From the cell containing the given text, extract its center point as [x, y] coordinate. 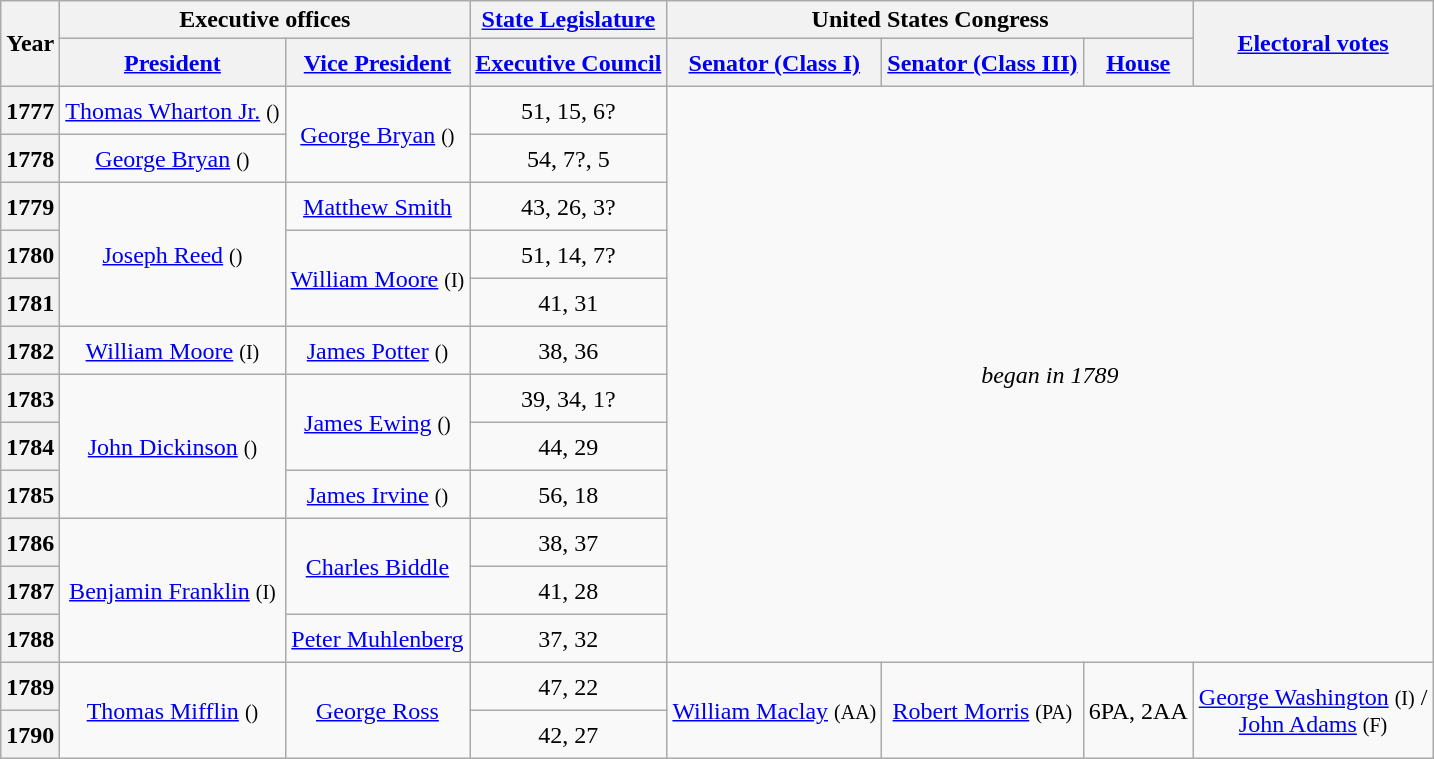
George Ross [378, 711]
6PA, 2AA [1138, 711]
1787 [30, 591]
38, 36 [568, 351]
1786 [30, 543]
James Potter () [378, 351]
began in 1789 [1050, 375]
Executive Council [568, 63]
37, 32 [568, 639]
Thomas Wharton Jr. () [172, 111]
Matthew Smith [378, 207]
United States Congress [930, 20]
1788 [30, 639]
Electoral votes [1313, 44]
Peter Muhlenberg [378, 639]
Charles Biddle [378, 567]
1783 [30, 399]
Robert Morris (PA) [982, 711]
Joseph Reed () [172, 255]
Benjamin Franklin (I) [172, 591]
51, 15, 6? [568, 111]
James Ewing () [378, 423]
39, 34, 1? [568, 399]
Senator (Class I) [774, 63]
House [1138, 63]
56, 18 [568, 495]
1778 [30, 159]
1790 [30, 735]
Year [30, 44]
44, 29 [568, 447]
1784 [30, 447]
38, 37 [568, 543]
51, 14, 7? [568, 255]
1785 [30, 495]
1782 [30, 351]
Thomas Mifflin () [172, 711]
47, 22 [568, 687]
1780 [30, 255]
William Maclay (AA) [774, 711]
John Dickinson () [172, 447]
1779 [30, 207]
54, 7?, 5 [568, 159]
41, 31 [568, 303]
George Washington (I) /John Adams (F) [1313, 711]
President [172, 63]
42, 27 [568, 735]
43, 26, 3? [568, 207]
Executive offices [265, 20]
Senator (Class III) [982, 63]
1789 [30, 687]
Vice President [378, 63]
State Legislature [568, 20]
James Irvine () [378, 495]
1781 [30, 303]
41, 28 [568, 591]
1777 [30, 111]
